Scan for the cell matching the given text and deliver its (x, y) coordinate at center. 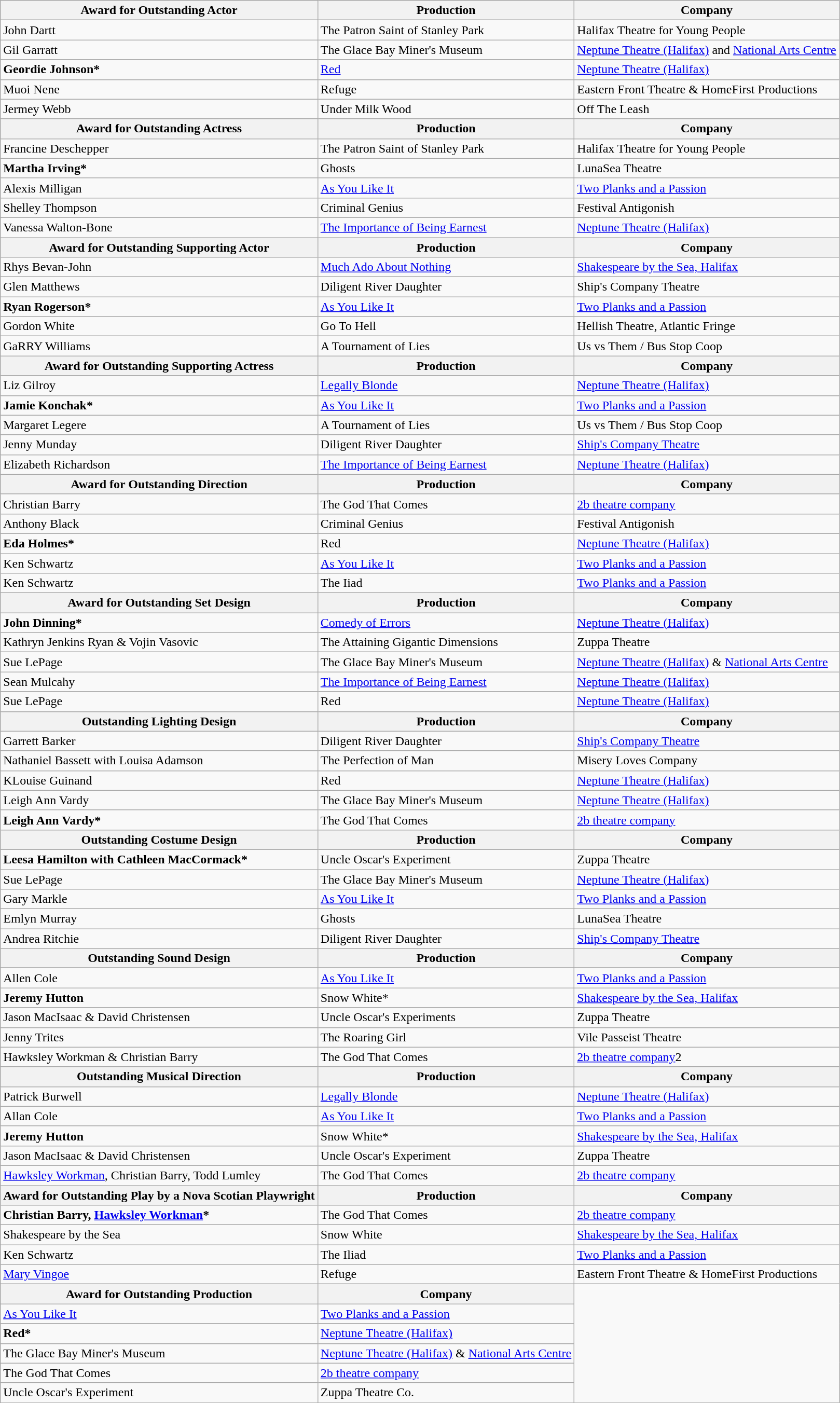
Award for Outstanding Actress (159, 129)
Vile Passeist Theatre (707, 1037)
Award for Outstanding Set Design (159, 603)
The Attaining Gigantic Dimensions (446, 642)
The Roaring Girl (446, 1037)
Garrett Barker (159, 741)
Christian Barry, Hawksley Workman* (159, 1215)
Gordon White (159, 326)
Award for Outstanding Direction (159, 484)
Uncle Oscar's Experiments (446, 1017)
Comedy of Errors (446, 623)
Muoi Nene (159, 89)
Off The Leash (707, 109)
Outstanding Costume Design (159, 840)
Zuppa Theatre Co. (446, 1393)
Jermey Webb (159, 109)
Outstanding Sound Design (159, 958)
Martha Irving* (159, 168)
Much Ado About Nothing (446, 267)
Elizabeth Richardson (159, 464)
Go To Hell (446, 326)
Award for Outstanding Production (159, 1294)
Patrick Burwell (159, 1096)
Award for Outstanding Supporting Actress (159, 366)
Allen Cole (159, 978)
Outstanding Musical Direction (159, 1077)
Mary Vingoe (159, 1274)
Sean Mulcahy (159, 682)
Christian Barry (159, 504)
Gary Markle (159, 899)
Rhys Bevan-John (159, 267)
Andrea Ritchie (159, 939)
Glen Matthews (159, 287)
Shakespeare by the Sea (159, 1235)
Snow White (446, 1235)
Hawksley Workman, Christian Barry, Todd Lumley (159, 1175)
Nathaniel Bassett with Louisa Adamson (159, 761)
Liz Gilroy (159, 386)
Red* (159, 1333)
The Iiad (446, 583)
Misery Loves Company (707, 761)
Eda Holmes* (159, 543)
Jenny Munday (159, 445)
Hawksley Workman & Christian Barry (159, 1057)
The Perfection of Man (446, 761)
KLouise Guinand (159, 780)
Francine Deschepper (159, 148)
Leigh Ann Vardy (159, 800)
Award for Outstanding Play by a Nova Scotian Playwright (159, 1195)
Margaret Legere (159, 425)
Leesa Hamilton with Cathleen MacCormack* (159, 859)
Leigh Ann Vardy* (159, 820)
GaRRY Williams (159, 346)
Hellish Theatre, Atlantic Fringe (707, 326)
Gil Garratt (159, 50)
Award for Outstanding Supporting Actor (159, 247)
Geordie Johnson* (159, 70)
Kathryn Jenkins Ryan & Vojin Vasovic (159, 642)
Under Milk Wood (446, 109)
Neptune Theatre (Halifax) and National Arts Centre (707, 50)
John Dinning* (159, 623)
Vanessa Walton-Bone (159, 227)
Ryan Rogerson* (159, 307)
Anthony Black (159, 524)
Alexis Milligan (159, 188)
John Dartt (159, 30)
Outstanding Lighting Design (159, 721)
2b theatre company2 (707, 1057)
Emlyn Murray (159, 919)
Allan Cole (159, 1116)
Jamie Konchak* (159, 405)
Award for Outstanding Actor (159, 10)
Shelley Thompson (159, 208)
Jenny Trites (159, 1037)
The Iliad (446, 1255)
